Return the (X, Y) coordinate for the center point of the cell that contains the specified text.  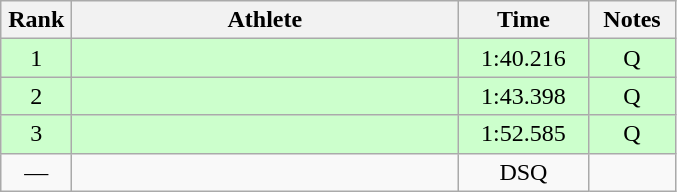
— (36, 172)
1:52.585 (524, 134)
Rank (36, 20)
Notes (632, 20)
1:43.398 (524, 96)
3 (36, 134)
2 (36, 96)
Athlete (265, 20)
Time (524, 20)
1:40.216 (524, 58)
1 (36, 58)
DSQ (524, 172)
